Determine the [X, Y] coordinate at the center of the cell enclosing the given text.  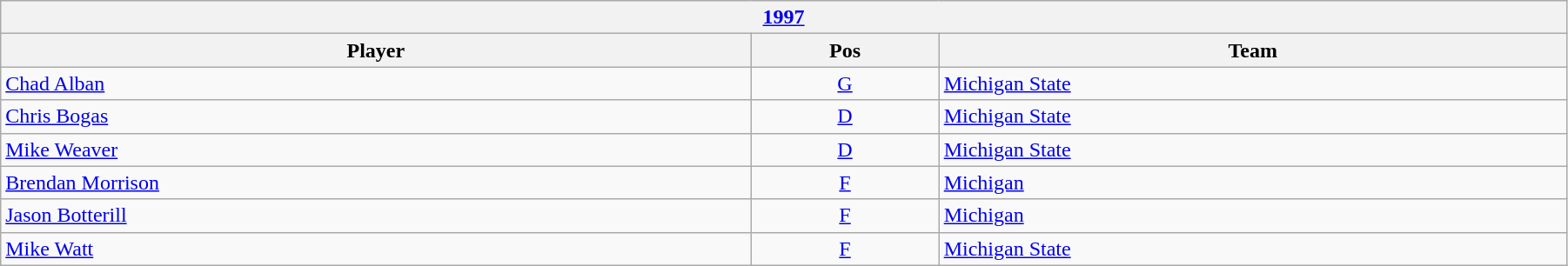
Chris Bogas [376, 116]
Mike Watt [376, 249]
G [845, 83]
Pos [845, 50]
Team [1253, 50]
Mike Weaver [376, 150]
Player [376, 50]
Brendan Morrison [376, 183]
Chad Alban [376, 83]
Jason Botterill [376, 216]
1997 [784, 17]
